Scan for the cell matching the given text and deliver its (X, Y) coordinate at center. 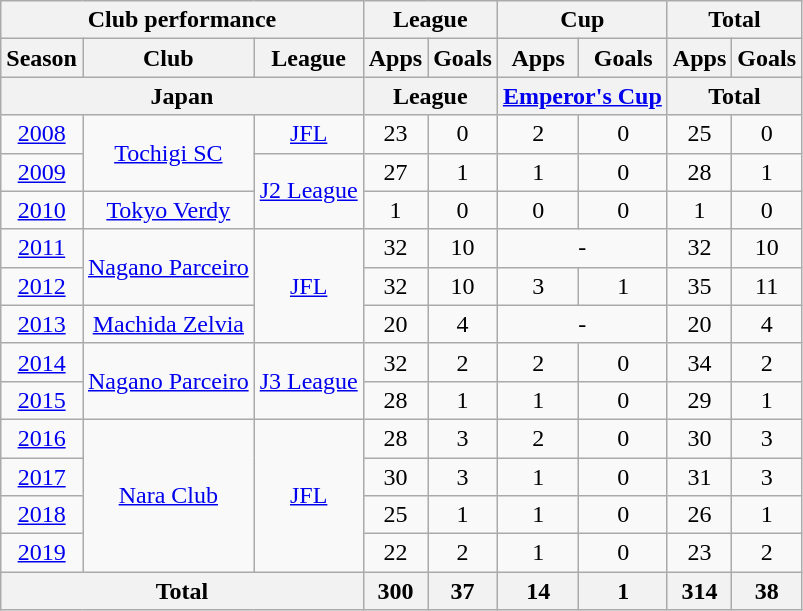
Cup (582, 20)
2011 (42, 248)
35 (699, 286)
2012 (42, 286)
31 (699, 477)
2013 (42, 324)
2010 (42, 210)
2015 (42, 400)
314 (699, 591)
2014 (42, 362)
Nara Club (168, 495)
Tokyo Verdy (168, 210)
26 (699, 515)
Tochigi SC (168, 153)
11 (767, 286)
2017 (42, 477)
2009 (42, 172)
27 (395, 172)
2018 (42, 515)
J2 League (308, 191)
Machida Zelvia (168, 324)
14 (538, 591)
J3 League (308, 381)
2008 (42, 134)
Season (42, 58)
38 (767, 591)
Club (168, 58)
34 (699, 362)
37 (463, 591)
2016 (42, 438)
2019 (42, 553)
Japan (182, 96)
300 (395, 591)
29 (699, 400)
Club performance (182, 20)
22 (395, 553)
Emperor's Cup (582, 96)
